Output the [x, y] coordinate of the center of the cell containing the given text.  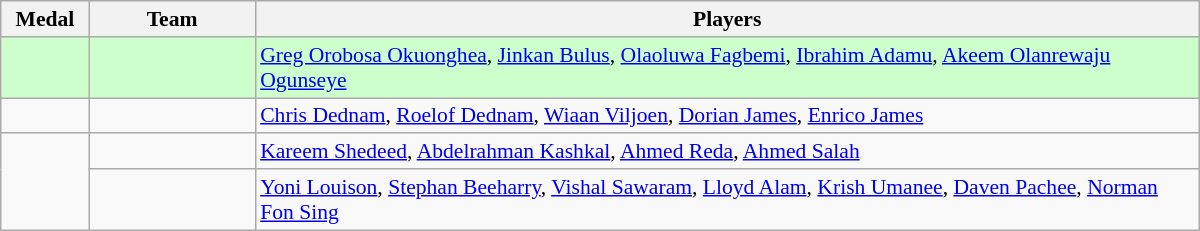
Kareem Shedeed, Abdelrahman Kashkal, Ahmed Reda, Ahmed Salah [727, 152]
Players [727, 19]
Greg Orobosa Okuonghea, Jinkan Bulus, Olaoluwa Fagbemi, Ibrahim Adamu, Akeem Olanrewaju Ogunseye [727, 68]
Chris Dednam, Roelof Dednam, Wiaan Viljoen, Dorian James, Enrico James [727, 116]
Yoni Louison, Stephan Beeharry, Vishal Sawaram, Lloyd Alam, Krish Umanee, Daven Pachee, Norman Fon Sing [727, 200]
Team [172, 19]
Medal [45, 19]
